Locate the cell with the specified text and output its [X, Y] center coordinate. 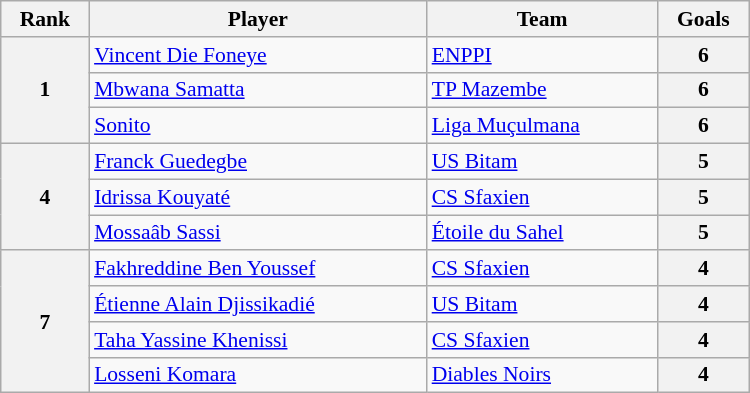
Team [542, 19]
Idrissa Kouyaté [258, 197]
Losseni Komara [258, 375]
Étoile du Sahel [542, 233]
7 [45, 322]
Mbwana Samatta [258, 90]
Goals [703, 19]
1 [45, 90]
Taha Yassine Khenissi [258, 340]
Rank [45, 19]
Player [258, 19]
Sonito [258, 126]
Étienne Alain Djissikadié [258, 304]
ENPPI [542, 55]
Franck Guedegbe [258, 162]
TP Mazembe [542, 90]
Vincent Die Foneye [258, 55]
Mossaâb Sassi [258, 233]
Fakhreddine Ben Youssef [258, 269]
Diables Noirs [542, 375]
Liga Muçulmana [542, 126]
